Identify which cell holds the provided text, then report its (X, Y) central coordinate. 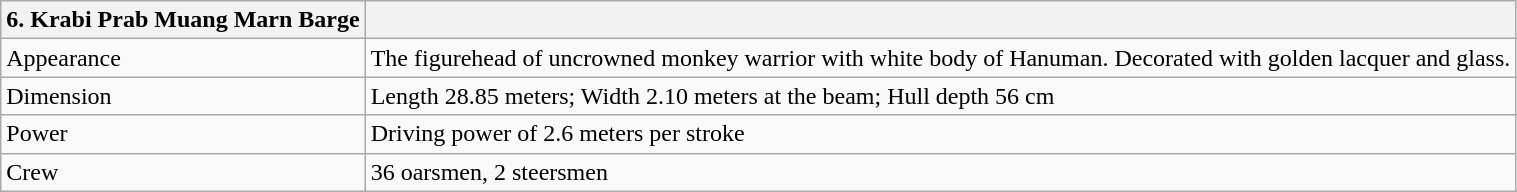
The figurehead of uncrowned monkey warrior with white body of Hanuman. Decorated with golden lacquer and glass. (940, 58)
6. Krabi Prab Muang Marn Barge (183, 20)
Appearance (183, 58)
Driving power of 2.6 meters per stroke (940, 134)
Crew (183, 172)
Dimension (183, 96)
Length 28.85 meters; Width 2.10 meters at the beam; Hull depth 56 cm (940, 96)
36 oarsmen, 2 steersmen (940, 172)
Power (183, 134)
